Output the (X, Y) coordinate of the center of the cell containing the given text.  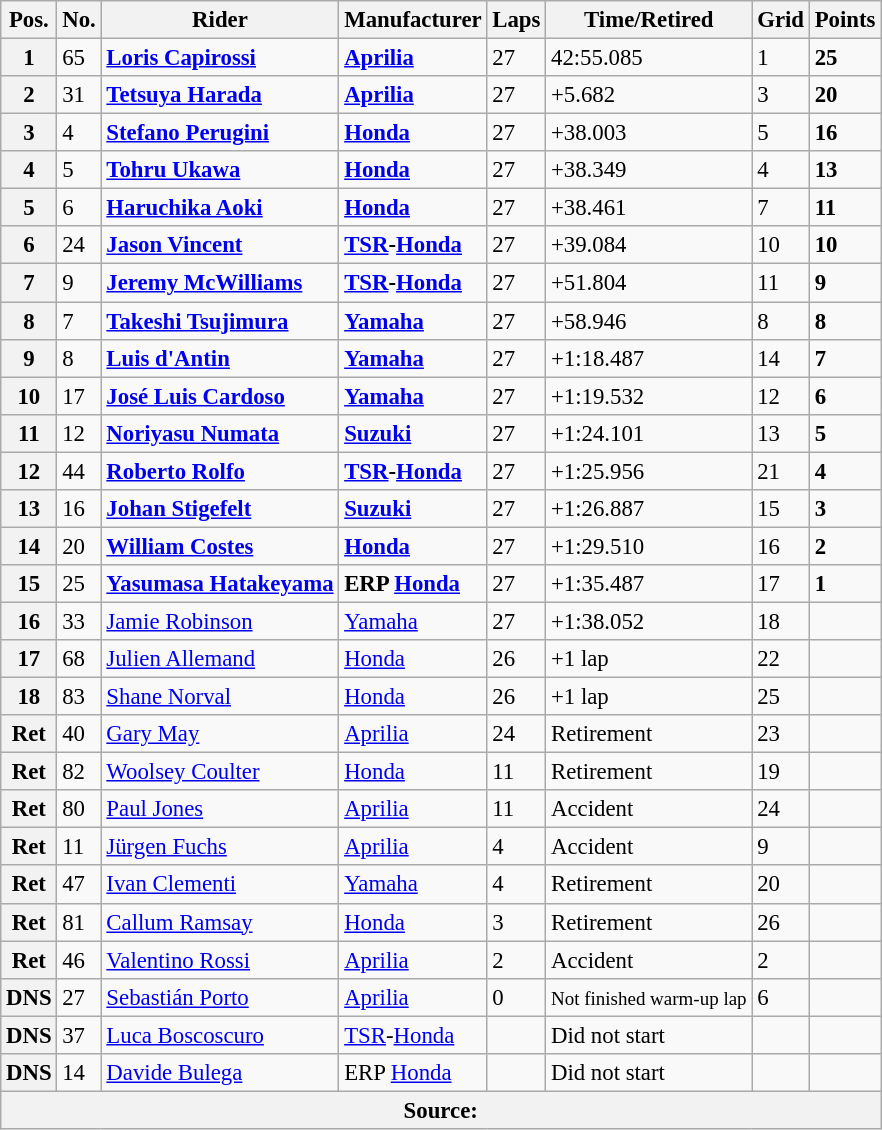
40 (79, 734)
65 (79, 58)
Time/Retired (649, 20)
+1:25.956 (649, 471)
Luca Boscoscuro (220, 1035)
Noriyasu Numata (220, 433)
46 (79, 960)
19 (780, 772)
William Costes (220, 546)
+1:38.052 (649, 621)
+5.682 (649, 95)
Haruchika Aoki (220, 208)
+1:19.532 (649, 396)
81 (79, 922)
Paul Jones (220, 809)
44 (79, 471)
+58.946 (649, 321)
Manufacturer (413, 20)
68 (79, 659)
23 (780, 734)
Jamie Robinson (220, 621)
47 (79, 885)
Tohru Ukawa (220, 170)
0 (516, 997)
Laps (516, 20)
Ivan Clementi (220, 885)
22 (780, 659)
José Luis Cardoso (220, 396)
Not finished warm-up lap (649, 997)
Tetsuya Harada (220, 95)
Yasumasa Hatakeyama (220, 584)
+38.349 (649, 170)
82 (79, 772)
37 (79, 1035)
Shane Norval (220, 697)
Source: (441, 1110)
Grid (780, 20)
Loris Capirossi (220, 58)
+51.804 (649, 283)
+38.003 (649, 133)
31 (79, 95)
Roberto Rolfo (220, 471)
Jürgen Fuchs (220, 847)
Rider (220, 20)
83 (79, 697)
Luis d'Antin (220, 358)
21 (780, 471)
Woolsey Coulter (220, 772)
No. (79, 20)
Julien Allemand (220, 659)
Jason Vincent (220, 245)
Sebastián Porto (220, 997)
+1:24.101 (649, 433)
33 (79, 621)
Takeshi Tsujimura (220, 321)
Stefano Perugini (220, 133)
+1:35.487 (649, 584)
+39.084 (649, 245)
Callum Ramsay (220, 922)
42:55.085 (649, 58)
+1:26.887 (649, 509)
+1:18.487 (649, 358)
Pos. (29, 20)
Gary May (220, 734)
+38.461 (649, 208)
Johan Stigefelt (220, 509)
+1:29.510 (649, 546)
Valentino Rossi (220, 960)
80 (79, 809)
Davide Bulega (220, 1073)
Jeremy McWilliams (220, 283)
Points (844, 20)
